Extract the [X, Y] coordinate from the center of the cell holding the provided text.  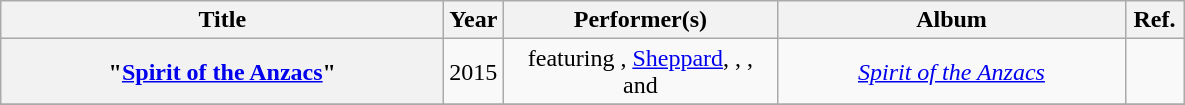
"Spirit of the Anzacs" [222, 72]
Spirit of the Anzacs [952, 72]
featuring , Sheppard, , , and [640, 72]
Year [474, 20]
Ref. [1154, 20]
Title [222, 20]
2015 [474, 72]
Album [952, 20]
Performer(s) [640, 20]
